From the cell containing the given text, extract its center point as (x, y) coordinate. 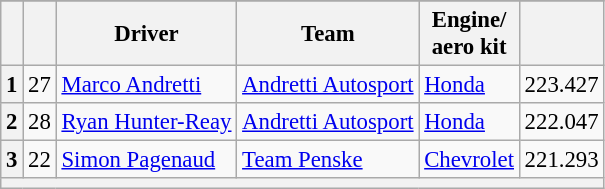
Team (328, 34)
22 (40, 160)
222.047 (562, 122)
Team Penske (328, 160)
Ryan Hunter-Reay (146, 122)
Engine/aero kit (469, 34)
Chevrolet (469, 160)
Simon Pagenaud (146, 160)
Driver (146, 34)
223.427 (562, 85)
2 (12, 122)
27 (40, 85)
1 (12, 85)
28 (40, 122)
Marco Andretti (146, 85)
3 (12, 160)
221.293 (562, 160)
